Find where the given text appears and provide that cell's center as (x, y) coordinate. 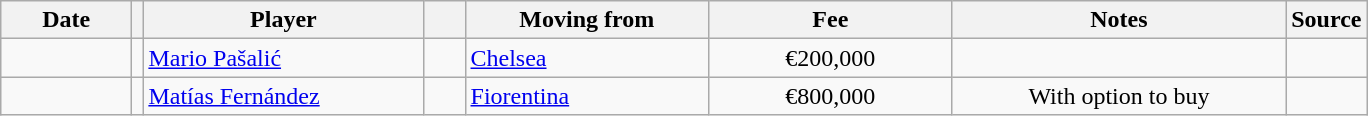
Fiorentina (587, 96)
Notes (1119, 20)
€800,000 (831, 96)
Chelsea (587, 58)
With option to buy (1119, 96)
Player (284, 20)
Mario Pašalić (284, 58)
Fee (831, 20)
Date (66, 20)
€200,000 (831, 58)
Matías Fernández (284, 96)
Source (1326, 20)
Moving from (587, 20)
